Output the [x, y] coordinate of the center of the cell containing the given text.  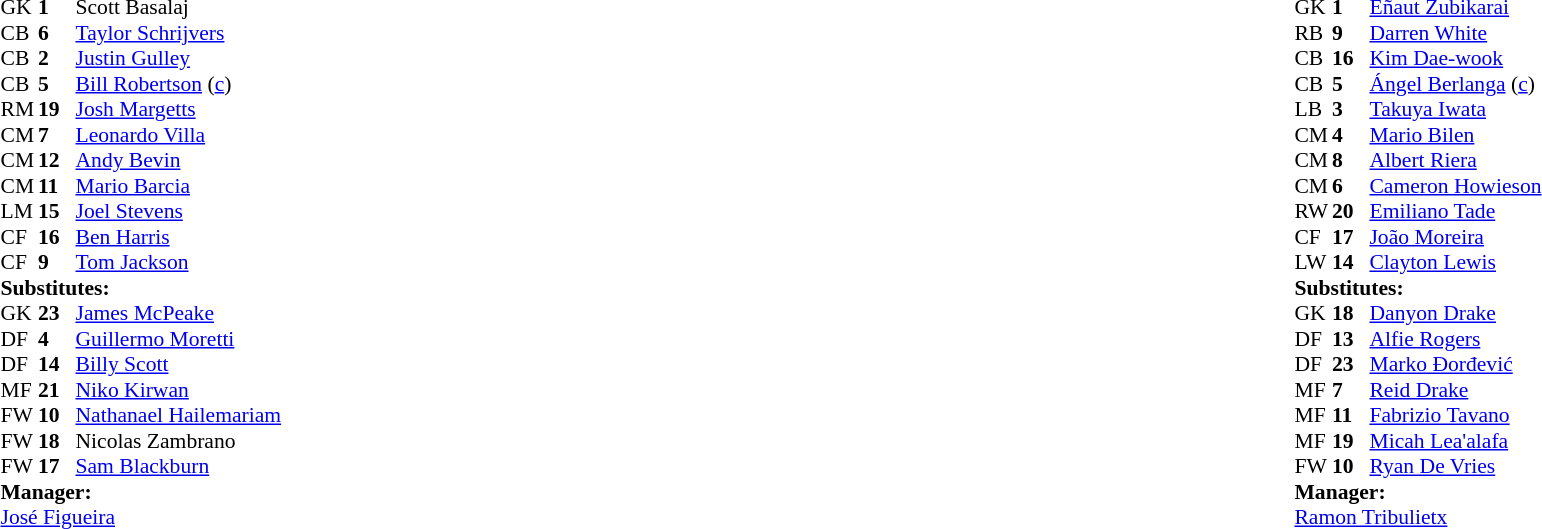
Guillermo Moretti [179, 339]
Ben Harris [179, 237]
Leonardo Villa [179, 135]
RM [19, 109]
Cameron Howieson [1455, 186]
Danyon Drake [1455, 313]
Mario Barcia [179, 186]
Emiliano Tade [1455, 211]
Ángel Berlanga (c) [1455, 84]
Joel Stevens [179, 211]
Mario Bilen [1455, 135]
Marko Đorđević [1455, 365]
RB [1313, 33]
Billy Scott [179, 365]
Takuya Iwata [1455, 109]
Justin Gulley [179, 59]
Niko Kirwan [179, 390]
Josh Margetts [179, 109]
Fabrizio Tavano [1455, 415]
RW [1313, 211]
12 [57, 161]
21 [57, 390]
Albert Riera [1455, 161]
Nicolas Zambrano [179, 441]
Ryan De Vries [1455, 467]
Micah Lea'alafa [1455, 441]
Tom Jackson [179, 263]
Darren White [1455, 33]
13 [1351, 339]
Reid Drake [1455, 390]
LW [1313, 263]
João Moreira [1455, 237]
15 [57, 211]
2 [57, 59]
20 [1351, 211]
3 [1351, 109]
Alfie Rogers [1455, 339]
James McPeake [179, 313]
LB [1313, 109]
8 [1351, 161]
LM [19, 211]
Clayton Lewis [1455, 263]
Taylor Schrijvers [179, 33]
Sam Blackburn [179, 467]
Andy Bevin [179, 161]
Nathanael Hailemariam [179, 415]
Kim Dae-wook [1455, 59]
Bill Robertson (c) [179, 84]
